Return (x, y) of the center of cell containing provided text 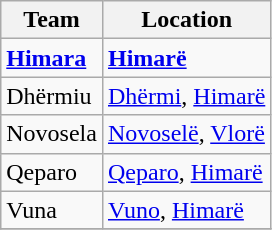
Himara (52, 58)
Dhërmiu (52, 96)
Novosela (52, 134)
Team (52, 20)
Vuno, Himarë (186, 210)
Novoselë, Vlorë (186, 134)
Dhërmi, Himarë (186, 96)
Vuna (52, 210)
Location (186, 20)
Himarë (186, 58)
Qeparo (52, 172)
Qeparo, Himarë (186, 172)
